Locate the cell with the specified text and output its [X, Y] center coordinate. 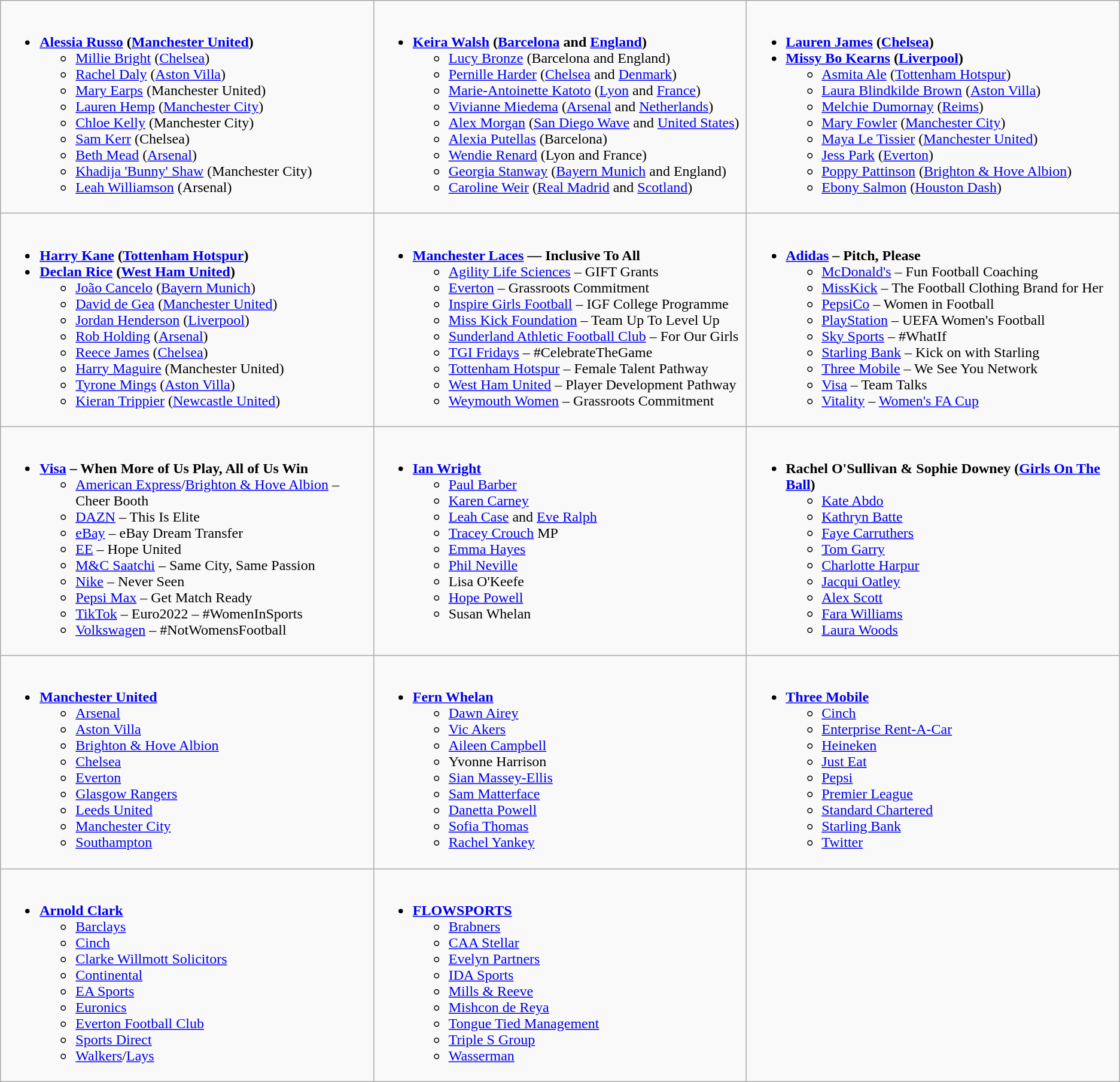
Arnold ClarkBarclaysCinchClarke Willmott SolicitorsContinentalEA SportsEuronicsEverton Football ClubSports DirectWalkers/Lays [187, 975]
FLOWSPORTSBrabnersCAA StellarEvelyn PartnersIDA SportsMills & ReeveMishcon de ReyaTongue Tied ManagementTriple S GroupWasserman [560, 975]
Manchester UnitedArsenalAston VillaBrighton & Hove AlbionChelseaEvertonGlasgow RangersLeeds UnitedManchester CitySouthampton [187, 762]
Fern WhelanDawn AireyVic AkersAileen CampbellYvonne HarrisonSian Massey-EllisSam MatterfaceDanetta PowellSofia ThomasRachel Yankey [560, 762]
Ian WrightPaul BarberKaren CarneyLeah Case and Eve RalphTracey Crouch MPEmma HayesPhil NevilleLisa O'KeefeHope PowellSusan Whelan [560, 541]
Three MobileCinchEnterprise Rent-A-CarHeinekenJust EatPepsiPremier LeagueStandard CharteredStarling BankTwitter [933, 762]
